Provide the (X, Y) coordinate of the cell's center where the given text is located.  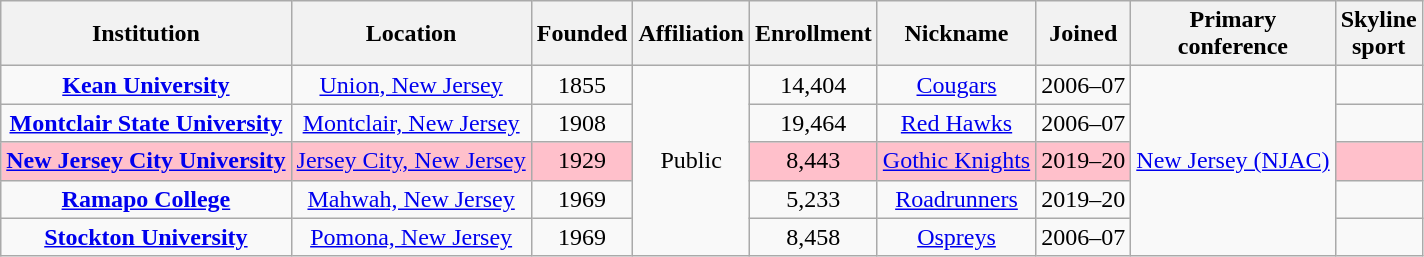
1855 (582, 85)
8,443 (813, 161)
5,233 (813, 199)
Ospreys (956, 237)
Jersey City, New Jersey (411, 161)
Skylinesport (1378, 34)
Gothic Knights (956, 161)
Kean University (146, 85)
New Jersey City University (146, 161)
Union, New Jersey (411, 85)
Public (691, 161)
Nickname (956, 34)
Founded (582, 34)
Enrollment (813, 34)
19,464 (813, 123)
Mahwah, New Jersey (411, 199)
Primaryconference (1233, 34)
Red Hawks (956, 123)
Montclair State University (146, 123)
1929 (582, 161)
Affiliation (691, 34)
Roadrunners (956, 199)
1908 (582, 123)
Joined (1084, 34)
Ramapo College (146, 199)
14,404 (813, 85)
Cougars (956, 85)
Pomona, New Jersey (411, 237)
Stockton University (146, 237)
New Jersey (NJAC) (1233, 161)
8,458 (813, 237)
Location (411, 34)
Institution (146, 34)
Montclair, New Jersey (411, 123)
